For the text-containing cell, return its midpoint in [X, Y] coordinate format. 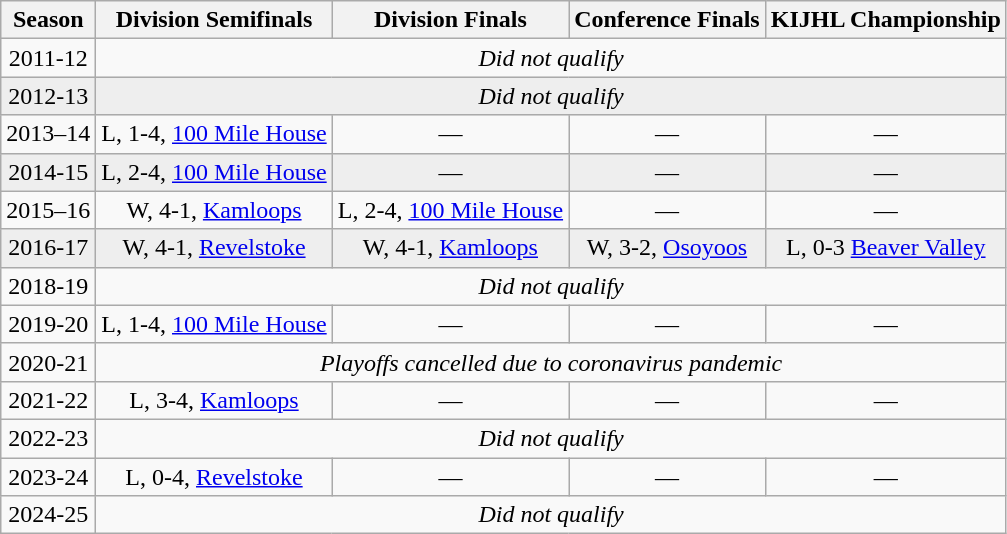
Division Semifinals [214, 20]
2020-21 [48, 362]
2023-24 [48, 477]
2019-20 [48, 324]
2021-22 [48, 400]
2015–16 [48, 210]
2013–14 [48, 134]
Playoffs cancelled due to coronavirus pandemic [552, 362]
Conference Finals [668, 20]
2012-13 [48, 96]
2011-12 [48, 58]
W, 3-2, Osoyoos [668, 248]
2018-19 [48, 286]
2024-25 [48, 515]
2022-23 [48, 438]
2016-17 [48, 248]
L, 0-3 Beaver Valley [886, 248]
L, 0-4, Revelstoke [214, 477]
Season [48, 20]
W, 4-1, Revelstoke [214, 248]
2014-15 [48, 172]
L, 3-4, Kamloops [214, 400]
KIJHL Championship [886, 20]
Division Finals [450, 20]
